For the text-containing cell, return its midpoint in [X, Y] coordinate format. 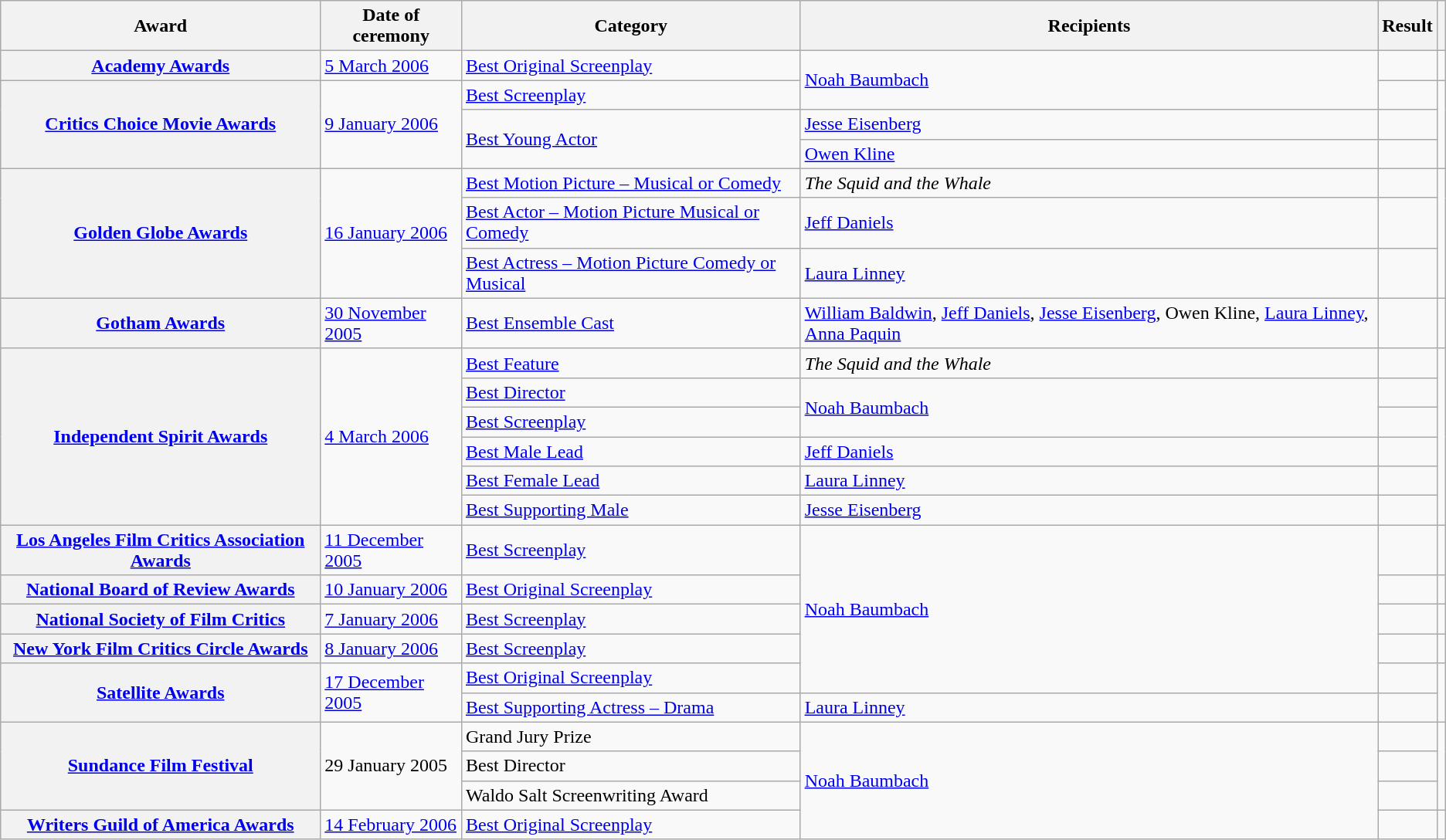
Writers Guild of America Awards [161, 825]
Best Feature [630, 363]
Best Supporting Male [630, 510]
Satellite Awards [161, 693]
Best Ensemble Cast [630, 323]
7 January 2006 [391, 619]
9 January 2006 [391, 124]
Independent Spirit Awards [161, 436]
29 January 2005 [391, 766]
8 January 2006 [391, 649]
Award [161, 26]
Best Actor – Motion Picture Musical or Comedy [630, 222]
Los Angeles Film Critics Association Awards [161, 550]
Best Supporting Actress – Drama [630, 707]
Recipients [1089, 26]
Best Young Actor [630, 139]
William Baldwin, Jeff Daniels, Jesse Eisenberg, Owen Kline, Laura Linney, Anna Paquin [1089, 323]
Gotham Awards [161, 323]
14 February 2006 [391, 825]
National Board of Review Awards [161, 590]
Result [1407, 26]
Best Female Lead [630, 481]
5 March 2006 [391, 66]
17 December 2005 [391, 693]
Date of ceremony [391, 26]
New York Film Critics Circle Awards [161, 649]
Best Male Lead [630, 452]
Critics Choice Movie Awards [161, 124]
4 March 2006 [391, 436]
Best Actress – Motion Picture Comedy or Musical [630, 273]
30 November 2005 [391, 323]
Waldo Salt Screenwriting Award [630, 795]
10 January 2006 [391, 590]
Golden Globe Awards [161, 233]
16 January 2006 [391, 233]
11 December 2005 [391, 550]
Grand Jury Prize [630, 737]
Best Motion Picture – Musical or Comedy [630, 183]
Academy Awards [161, 66]
National Society of Film Critics [161, 619]
Owen Kline [1089, 154]
Category [630, 26]
Sundance Film Festival [161, 766]
